Pinpoint the cell where the given text exists, returning its [x, y] midpoint coordinate. 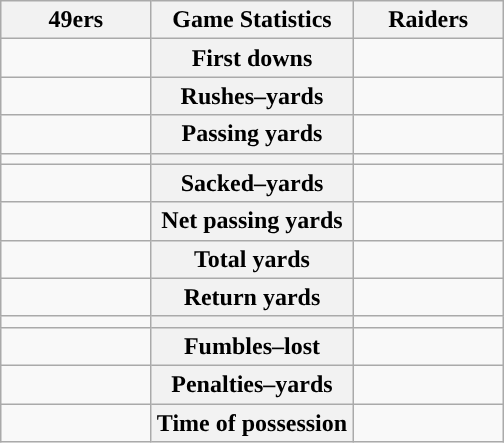
Passing yards [252, 134]
Time of possession [252, 423]
Raiders [428, 20]
Penalties–yards [252, 384]
Sacked–yards [252, 183]
Total yards [252, 259]
First downs [252, 58]
49ers [76, 20]
Net passing yards [252, 221]
Fumbles–lost [252, 346]
Return yards [252, 297]
Game Statistics [252, 20]
Rushes–yards [252, 96]
